Detect which cell encompasses the target text, then output its [X, Y] center coordinate. 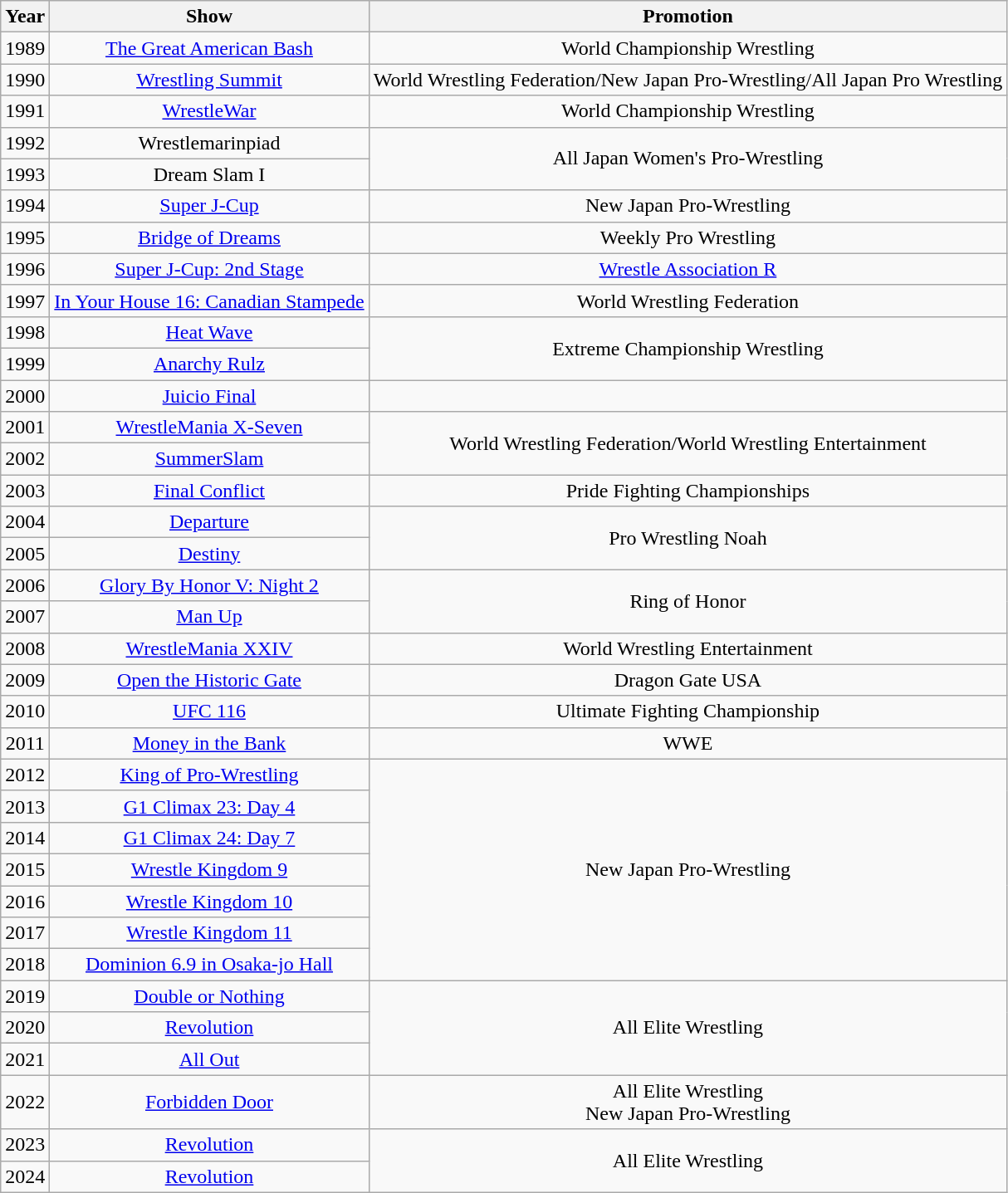
All Elite Wrestling New Japan Pro-Wrestling [687, 1103]
2000 [25, 396]
Ultimate Fighting Championship [687, 711]
1995 [25, 237]
2018 [25, 965]
Wrestling Summit [209, 80]
Show [209, 17]
2006 [25, 585]
All Japan Women's Pro-Wrestling [687, 159]
2008 [25, 648]
World Wrestling Federation [687, 301]
World Wrestling Federation/World Wrestling Entertainment [687, 443]
1997 [25, 301]
2015 [25, 869]
1990 [25, 80]
Promotion [687, 17]
Wrestlemarinpiad [209, 143]
Pro Wrestling Noah [687, 538]
Pride Fighting Championships [687, 491]
WWE [687, 743]
2013 [25, 806]
G1 Climax 24: Day 7 [209, 838]
2012 [25, 775]
Destiny [209, 554]
2002 [25, 459]
Man Up [209, 617]
2024 [25, 1176]
1989 [25, 48]
World Wrestling Entertainment [687, 648]
All Out [209, 1059]
Money in the Bank [209, 743]
SummerSlam [209, 459]
2009 [25, 680]
Extreme Championship Wrestling [687, 348]
Wrestle Kingdom 10 [209, 901]
2016 [25, 901]
Glory By Honor V: Night 2 [209, 585]
Anarchy Rulz [209, 364]
2020 [25, 1028]
1991 [25, 111]
G1 Climax 23: Day 4 [209, 806]
Heat Wave [209, 332]
2007 [25, 617]
2001 [25, 428]
Double or Nothing [209, 996]
Wrestle Kingdom 11 [209, 933]
Final Conflict [209, 491]
Super J-Cup [209, 206]
1993 [25, 174]
UFC 116 [209, 711]
Dominion 6.9 in Osaka-jo Hall [209, 965]
World Wrestling Federation/New Japan Pro-Wrestling/All Japan Pro Wrestling [687, 80]
Year [25, 17]
Departure [209, 522]
The Great American Bash [209, 48]
1992 [25, 143]
1998 [25, 332]
WrestleMania X-Seven [209, 428]
Dream Slam I [209, 174]
Ring of Honor [687, 601]
King of Pro-Wrestling [209, 775]
2004 [25, 522]
2023 [25, 1145]
WrestleWar [209, 111]
1994 [25, 206]
Bridge of Dreams [209, 237]
In Your House 16: Canadian Stampede [209, 301]
2017 [25, 933]
2005 [25, 554]
2010 [25, 711]
Juicio Final [209, 396]
1996 [25, 269]
2022 [25, 1103]
Super J-Cup: 2nd Stage [209, 269]
Dragon Gate USA [687, 680]
1999 [25, 364]
2011 [25, 743]
Forbidden Door [209, 1103]
WrestleMania XXIV [209, 648]
2019 [25, 996]
2021 [25, 1059]
2003 [25, 491]
Weekly Pro Wrestling [687, 237]
Wrestle Association R [687, 269]
2014 [25, 838]
Wrestle Kingdom 9 [209, 869]
Open the Historic Gate [209, 680]
